Extract the (x, y) coordinate from the center of the cell holding the provided text.  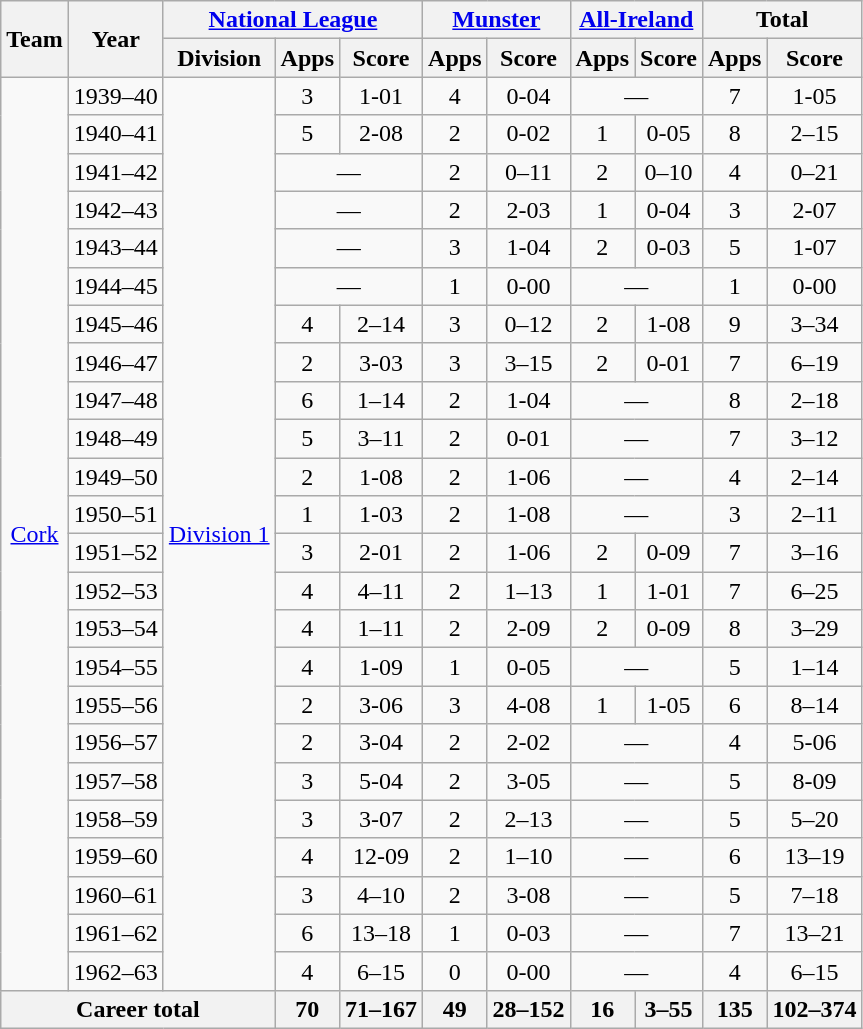
102–374 (814, 1009)
Division 1 (219, 534)
4–11 (382, 591)
1961–62 (116, 933)
0–10 (668, 172)
1956–57 (116, 743)
7–18 (814, 895)
8–14 (814, 705)
3–11 (382, 438)
2–13 (528, 819)
5-06 (814, 743)
2–11 (814, 515)
13–19 (814, 857)
1–11 (382, 629)
3-08 (528, 895)
1951–52 (116, 553)
9 (734, 324)
1944–45 (116, 286)
2–18 (814, 400)
3-03 (382, 362)
1954–55 (116, 667)
2–15 (814, 134)
2-02 (528, 743)
1942–43 (116, 210)
1-09 (382, 667)
2-09 (528, 629)
4–10 (382, 895)
3–16 (814, 553)
5-04 (382, 781)
1952–53 (116, 591)
28–152 (528, 1009)
1945–46 (116, 324)
1-07 (814, 248)
0–21 (814, 172)
6–19 (814, 362)
135 (734, 1009)
1962–63 (116, 971)
3–12 (814, 438)
All-Ireland (636, 20)
1943–44 (116, 248)
Team (35, 39)
1955–56 (116, 705)
Munster (496, 20)
3-07 (382, 819)
0 (455, 971)
49 (455, 1009)
2-03 (528, 210)
2-01 (382, 553)
3-04 (382, 743)
1946–47 (116, 362)
0–11 (528, 172)
1939–40 (116, 96)
1–13 (528, 591)
3–29 (814, 629)
3–15 (528, 362)
1941–42 (116, 172)
Cork (35, 534)
3–34 (814, 324)
Career total (138, 1009)
16 (602, 1009)
71–167 (382, 1009)
National League (292, 20)
3-05 (528, 781)
2-07 (814, 210)
Division (219, 58)
0-02 (528, 134)
6–25 (814, 591)
0–12 (528, 324)
13–18 (382, 933)
1947–48 (116, 400)
1960–61 (116, 895)
1948–49 (116, 438)
3–55 (668, 1009)
3-06 (382, 705)
Year (116, 39)
Total (782, 20)
1950–51 (116, 515)
1959–60 (116, 857)
1953–54 (116, 629)
70 (307, 1009)
1949–50 (116, 477)
8-09 (814, 781)
1–10 (528, 857)
12-09 (382, 857)
5–20 (814, 819)
1940–41 (116, 134)
13–21 (814, 933)
1-03 (382, 515)
1957–58 (116, 781)
2-08 (382, 134)
1958–59 (116, 819)
4-08 (528, 705)
